For the text-containing cell, return its midpoint in (x, y) coordinate format. 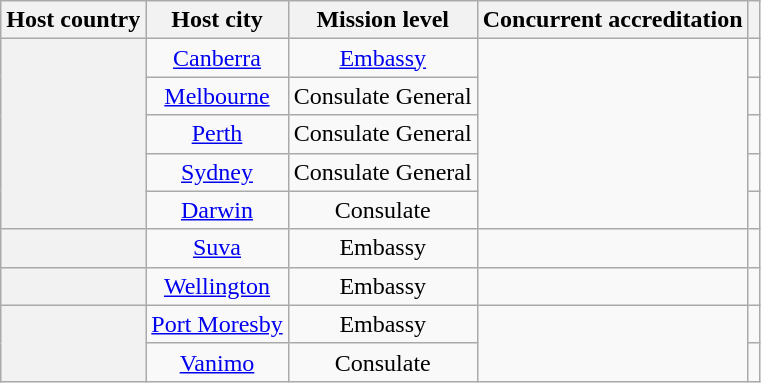
Wellington (217, 286)
Perth (217, 134)
Melbourne (217, 96)
Host city (217, 20)
Port Moresby (217, 324)
Mission level (382, 20)
Sydney (217, 172)
Concurrent accreditation (612, 20)
Suva (217, 248)
Darwin (217, 210)
Host country (74, 20)
Vanimo (217, 362)
Canberra (217, 58)
